Capture the cell that displays the provided text and extract its (X, Y) central coordinate. 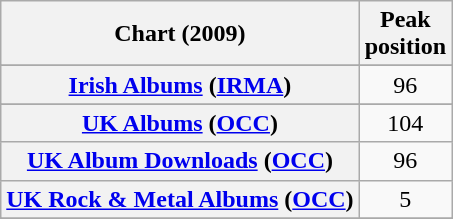
104 (405, 123)
UK Rock & Metal Albums (OCC) (180, 199)
Chart (2009) (180, 34)
UK Albums (OCC) (180, 123)
UK Album Downloads (OCC) (180, 161)
Irish Albums (IRMA) (180, 85)
Peakposition (405, 34)
5 (405, 199)
